Return the (X, Y) coordinate for the center point of the cell that contains the specified text.  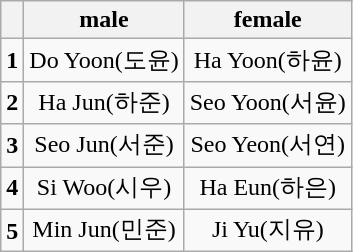
Ha Eun(하은) (268, 188)
male (104, 20)
2 (12, 102)
Seo Yoon(서윤) (268, 102)
5 (12, 230)
female (268, 20)
1 (12, 60)
Ha Yoon(하윤) (268, 60)
Ha Jun(하준) (104, 102)
Ji Yu(지유) (268, 230)
4 (12, 188)
Seo Yeon(서연) (268, 146)
Min Jun(민준) (104, 230)
Do Yoon(도윤) (104, 60)
Si Woo(시우) (104, 188)
Seo Jun(서준) (104, 146)
3 (12, 146)
